Detect which cell encompasses the target text, then output its (x, y) center coordinate. 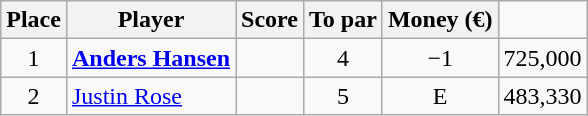
Place (34, 20)
5 (342, 96)
−1 (440, 58)
725,000 (542, 58)
Score (270, 20)
E (440, 96)
Money (€) (440, 20)
1 (34, 58)
2 (34, 96)
Anders Hansen (150, 58)
To par (342, 20)
Player (150, 20)
Justin Rose (150, 96)
4 (342, 58)
483,330 (542, 96)
